Locate the cell with the specified text and output its (x, y) center coordinate. 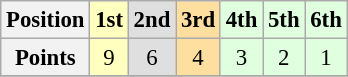
9 (109, 58)
1 (326, 58)
6th (326, 20)
6 (152, 58)
4 (198, 58)
3rd (198, 20)
5th (284, 20)
2 (284, 58)
2nd (152, 20)
Position (46, 20)
3 (241, 58)
1st (109, 20)
Points (46, 58)
4th (241, 20)
